Locate the cell with the specified text and output its (x, y) center coordinate. 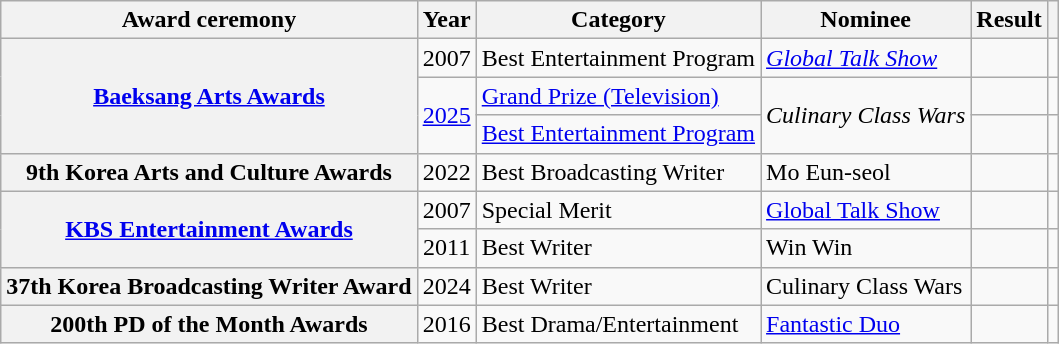
Fantastic Duo (866, 324)
37th Korea Broadcasting Writer Award (209, 286)
Best Broadcasting Writer (618, 172)
KBS Entertainment Awards (209, 229)
Year (446, 20)
Nominee (866, 20)
Special Merit (618, 210)
Baeksang Arts Awards (209, 96)
2024 (446, 286)
9th Korea Arts and Culture Awards (209, 172)
Win Win (866, 248)
Grand Prize (Television) (618, 96)
Mo Eun-seol (866, 172)
Category (618, 20)
Best Drama/Entertainment (618, 324)
2022 (446, 172)
2025 (446, 115)
Award ceremony (209, 20)
200th PD of the Month Awards (209, 324)
Result (1009, 20)
2016 (446, 324)
2011 (446, 248)
